Scan for the cell matching the given text and deliver its [X, Y] coordinate at center. 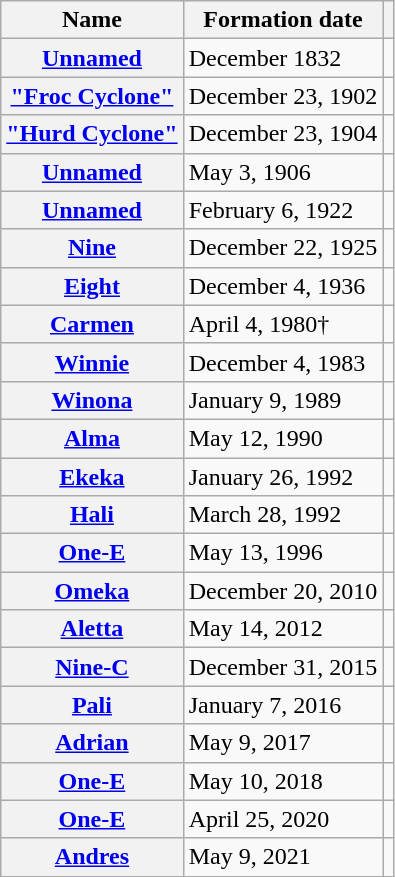
May 9, 2021 [283, 857]
December 31, 2015 [283, 667]
Carmen [92, 324]
December 23, 1904 [283, 134]
Aletta [92, 629]
February 6, 1922 [283, 210]
May 13, 1996 [283, 553]
April 4, 1980† [283, 324]
May 10, 2018 [283, 781]
Alma [92, 438]
Name [92, 20]
Omeka [92, 591]
Eight [92, 286]
January 26, 1992 [283, 477]
Andres [92, 857]
January 7, 2016 [283, 705]
April 25, 2020 [283, 819]
Pali [92, 705]
"Hurd Cyclone" [92, 134]
"Froc Cyclone" [92, 96]
December 4, 1983 [283, 362]
December 23, 1902 [283, 96]
Nine-C [92, 667]
May 9, 2017 [283, 743]
December 20, 2010 [283, 591]
January 9, 1989 [283, 400]
Winona [92, 400]
May 3, 1906 [283, 172]
Winnie [92, 362]
Nine [92, 248]
December 1832 [283, 58]
Formation date [283, 20]
Hali [92, 515]
March 28, 1992 [283, 515]
Adrian [92, 743]
May 14, 2012 [283, 629]
Ekeka [92, 477]
December 4, 1936 [283, 286]
December 22, 1925 [283, 248]
May 12, 1990 [283, 438]
